Output the (X, Y) coordinate of the center of the cell containing the given text.  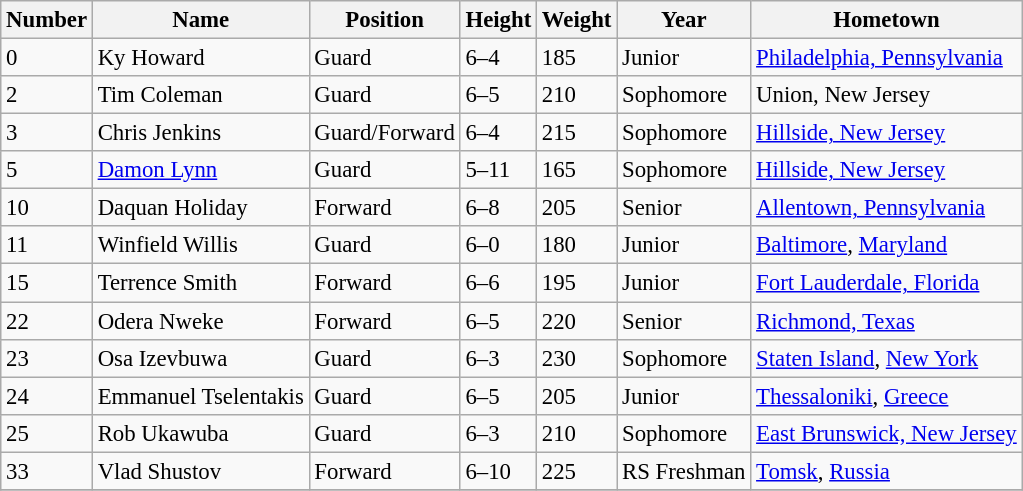
Tim Coleman (200, 95)
Year (684, 20)
Hometown (886, 20)
11 (47, 245)
Emmanuel Tselentakis (200, 396)
25 (47, 433)
2 (47, 95)
6–0 (498, 245)
230 (577, 358)
Weight (577, 20)
15 (47, 283)
22 (47, 321)
Name (200, 20)
5 (47, 170)
Osa Izevbuwa (200, 358)
Thessaloniki, Greece (886, 396)
180 (577, 245)
Number (47, 20)
3 (47, 133)
Allentown, Pennsylvania (886, 208)
Chris Jenkins (200, 133)
23 (47, 358)
195 (577, 283)
185 (577, 58)
Guard/Forward (384, 133)
Terrence Smith (200, 283)
Odera Nweke (200, 321)
Richmond, Texas (886, 321)
Baltimore, Maryland (886, 245)
225 (577, 471)
Fort Lauderdale, Florida (886, 283)
5–11 (498, 170)
Tomsk, Russia (886, 471)
Daquan Holiday (200, 208)
10 (47, 208)
Position (384, 20)
Vlad Shustov (200, 471)
0 (47, 58)
6–8 (498, 208)
Staten Island, New York (886, 358)
Philadelphia, Pennsylvania (886, 58)
33 (47, 471)
165 (577, 170)
24 (47, 396)
Damon Lynn (200, 170)
220 (577, 321)
Height (498, 20)
Winfield Willis (200, 245)
6–6 (498, 283)
Union, New Jersey (886, 95)
RS Freshman (684, 471)
6–10 (498, 471)
215 (577, 133)
Rob Ukawuba (200, 433)
East Brunswick, New Jersey (886, 433)
Ky Howard (200, 58)
